Return (X, Y) of the center of cell containing provided text 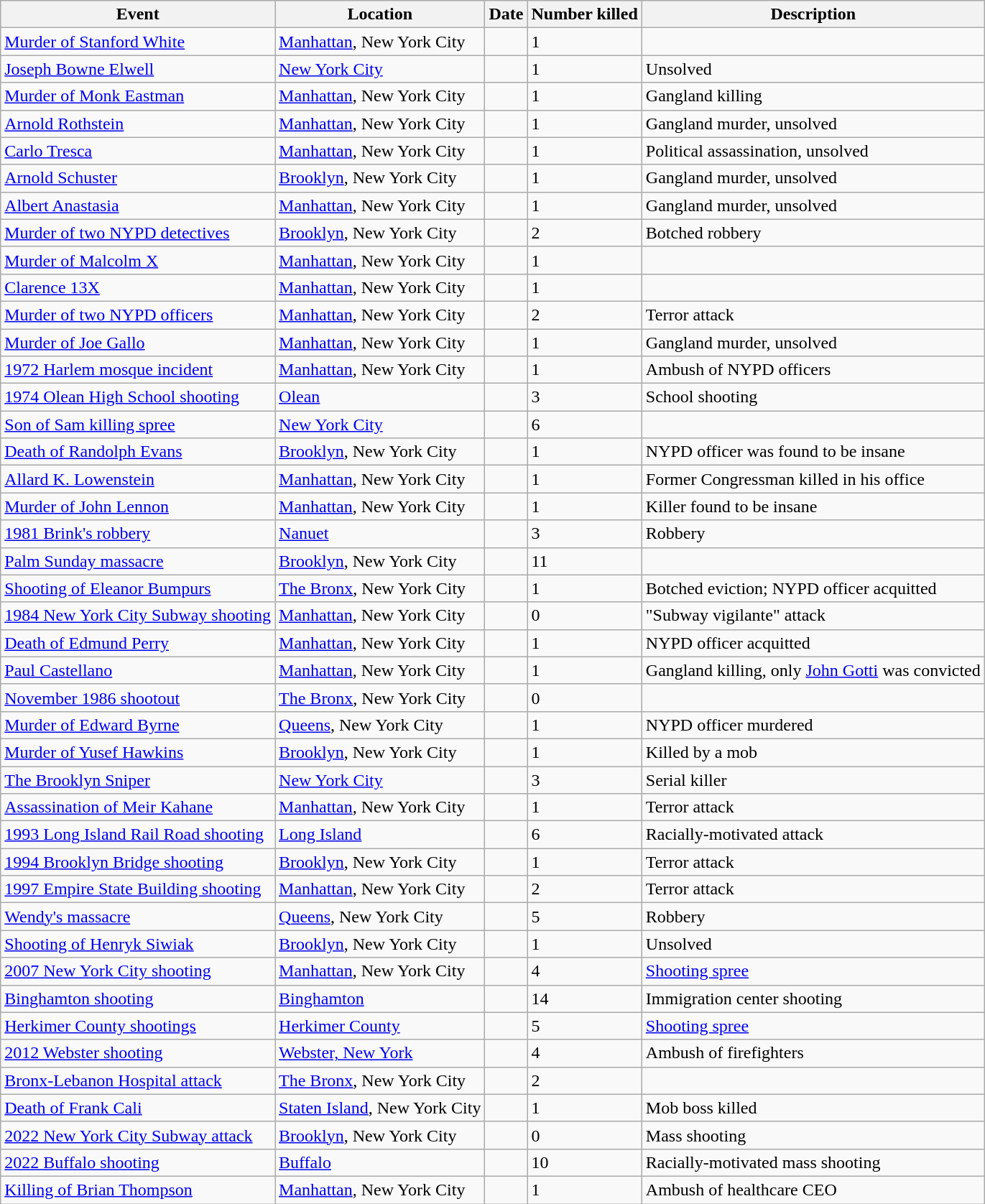
Description (813, 14)
Immigration center shooting (813, 999)
Murder of Monk Eastman (138, 96)
14 (585, 999)
Murder of Joe Gallo (138, 343)
Murder of Stanford White (138, 42)
NYPD officer was found to be insane (813, 452)
The Brooklyn Sniper (138, 779)
11 (585, 561)
Paul Castellano (138, 670)
Herkimer County shootings (138, 1026)
Albert Anastasia (138, 205)
Clarence 13X (138, 287)
Serial killer (813, 779)
Herkimer County (380, 1026)
10 (585, 1162)
1993 Long Island Rail Road shooting (138, 835)
Joseph Bowne Elwell (138, 69)
Political assassination, unsolved (813, 151)
Date (506, 14)
Racially-motivated mass shooting (813, 1162)
Arnold Schuster (138, 178)
1997 Empire State Building shooting (138, 889)
Son of Sam killing spree (138, 425)
Arnold Rothstein (138, 124)
Olean (380, 397)
Mob boss killed (813, 1108)
Bronx-Lebanon Hospital attack (138, 1080)
School shooting (813, 397)
Assassination of Meir Kahane (138, 807)
Killed by a mob (813, 752)
Former Congressman killed in his office (813, 479)
Murder of Edward Byrne (138, 725)
2022 Buffalo shooting (138, 1162)
1972 Harlem mosque incident (138, 370)
2012 Webster shooting (138, 1053)
1974 Olean High School shooting (138, 397)
Ambush of healthcare CEO (813, 1190)
"Subway vigilante" attack (813, 616)
Death of Frank Cali (138, 1108)
Ambush of NYPD officers (813, 370)
Killing of Brian Thompson (138, 1190)
Allard K. Lowenstein (138, 479)
Staten Island, New York City (380, 1108)
2022 New York City Subway attack (138, 1135)
Nanuet (380, 534)
Binghamton shooting (138, 999)
Murder of Malcolm X (138, 260)
Murder of John Lennon (138, 506)
Murder of two NYPD detectives (138, 233)
Wendy's massacre (138, 917)
Death of Randolph Evans (138, 452)
Binghamton (380, 999)
Racially-motivated attack (813, 835)
Ambush of firefighters (813, 1053)
Location (380, 14)
Event (138, 14)
Botched robbery (813, 233)
Carlo Tresca (138, 151)
2007 New York City shooting (138, 971)
Buffalo (380, 1162)
1981 Brink's robbery (138, 534)
Death of Edmund Perry (138, 643)
Palm Sunday massacre (138, 561)
NYPD officer acquitted (813, 643)
1984 New York City Subway shooting (138, 616)
Webster, New York (380, 1053)
Murder of two NYPD officers (138, 315)
1994 Brooklyn Bridge shooting (138, 862)
Killer found to be insane (813, 506)
Gangland killing (813, 96)
Long Island (380, 835)
Murder of Yusef Hawkins (138, 752)
Mass shooting (813, 1135)
Gangland killing, only John Gotti was convicted (813, 670)
Number killed (585, 14)
November 1986 shootout (138, 698)
Shooting of Eleanor Bumpurs (138, 588)
Shooting of Henryk Siwiak (138, 944)
NYPD officer murdered (813, 725)
Botched eviction; NYPD officer acquitted (813, 588)
